Capture the cell that displays the provided text and extract its [X, Y] central coordinate. 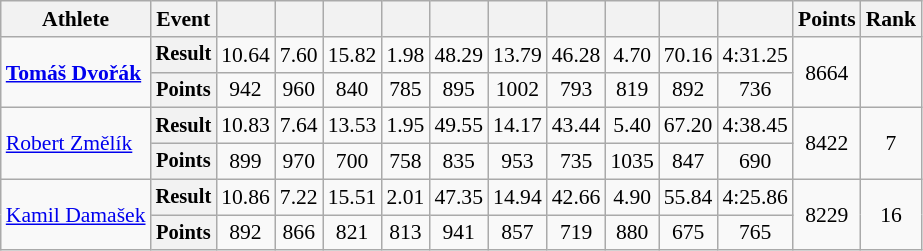
895 [458, 90]
48.29 [458, 55]
Kamil Damašek [76, 214]
4:25.86 [754, 197]
765 [754, 233]
1035 [632, 162]
970 [299, 162]
835 [458, 162]
7 [892, 144]
13.79 [518, 55]
14.17 [518, 126]
847 [688, 162]
8664 [827, 72]
813 [405, 233]
Athlete [76, 19]
7.64 [299, 126]
1002 [518, 90]
55.84 [688, 197]
735 [576, 162]
67.20 [688, 126]
10.64 [246, 55]
16 [892, 214]
10.86 [246, 197]
719 [576, 233]
736 [754, 90]
793 [576, 90]
42.66 [576, 197]
13.53 [352, 126]
46.28 [576, 55]
Robert Změlík [76, 144]
4.70 [632, 55]
4.90 [632, 197]
758 [405, 162]
899 [246, 162]
8422 [827, 144]
880 [632, 233]
Tomáš Dvořák [76, 72]
7.60 [299, 55]
70.16 [688, 55]
4:31.25 [754, 55]
43.44 [576, 126]
675 [688, 233]
15.51 [352, 197]
47.35 [458, 197]
1.98 [405, 55]
2.01 [405, 197]
Rank [892, 19]
8229 [827, 214]
821 [352, 233]
941 [458, 233]
7.22 [299, 197]
49.55 [458, 126]
4:38.45 [754, 126]
960 [299, 90]
840 [352, 90]
953 [518, 162]
866 [299, 233]
5.40 [632, 126]
690 [754, 162]
785 [405, 90]
Event [184, 19]
1.95 [405, 126]
700 [352, 162]
942 [246, 90]
10.83 [246, 126]
15.82 [352, 55]
14.94 [518, 197]
819 [632, 90]
857 [518, 233]
